Identify which cell holds the provided text, then report its [X, Y] central coordinate. 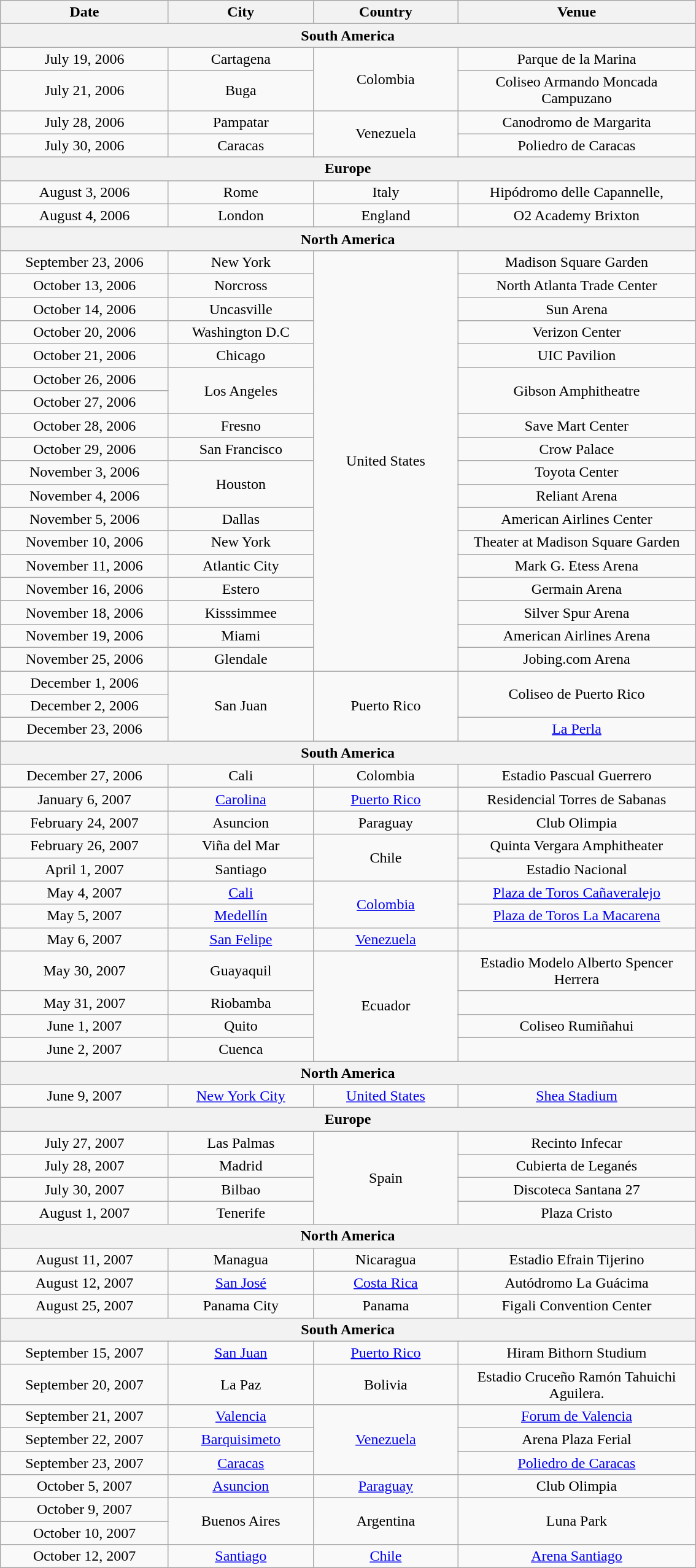
Residencial Torres de Sabanas [576, 799]
Uncasville [241, 309]
December 23, 2006 [85, 729]
Venue [576, 12]
La Paz [241, 1384]
Nicaragua [385, 1259]
Guayaquil [241, 970]
July 21, 2006 [85, 91]
Panama [385, 1306]
Theater at Madison Square Garden [576, 542]
American Airlines Arena [576, 636]
November 11, 2006 [85, 566]
July 30, 2006 [85, 145]
November 16, 2006 [85, 589]
September 22, 2007 [85, 1439]
Estadio Modelo Alberto Spencer Herrera [576, 970]
October 27, 2006 [85, 402]
November 18, 2006 [85, 612]
Las Palmas [241, 1143]
Estadio Nacional [576, 869]
Plaza Cristo [576, 1213]
Tenerife [241, 1213]
Canodromo de Margarita [576, 122]
Chicago [241, 356]
Bolivia [385, 1384]
May 30, 2007 [85, 970]
October 20, 2006 [85, 332]
August 3, 2006 [85, 192]
Hipódromo delle Capannelle, [576, 192]
Viña del Mar [241, 846]
October 29, 2006 [85, 449]
July 27, 2007 [85, 1143]
Plaza de Toros Cañaveralejo [576, 893]
Cubierta de Leganés [576, 1166]
Gibson Amphitheatre [576, 391]
North Atlanta Trade Center [576, 285]
Mark G. Etess Arena [576, 566]
La Perla [576, 729]
October 12, 2007 [85, 1556]
August 12, 2007 [85, 1283]
Shea Stadium [576, 1096]
July 30, 2007 [85, 1189]
O2 Academy Brixton [576, 215]
London [241, 215]
Country [385, 12]
Verizon Center [576, 332]
April 1, 2007 [85, 869]
Fresno [241, 426]
Luna Park [576, 1521]
May 5, 2007 [85, 916]
Miami [241, 636]
Cartagena [241, 59]
January 6, 2007 [85, 799]
June 1, 2007 [85, 1026]
November 5, 2006 [85, 519]
Norcross [241, 285]
December 2, 2006 [85, 706]
City [241, 12]
Washington D.C [241, 332]
Madrid [241, 1166]
July 28, 2007 [85, 1166]
Discoteca Santana 27 [576, 1189]
October 13, 2006 [85, 285]
Argentina [385, 1521]
September 23, 2006 [85, 262]
Silver Spur Arena [576, 612]
Toyota Center [576, 472]
San Felipe [241, 939]
Crow Palace [576, 449]
UIC Pavilion [576, 356]
Medellín [241, 916]
Estadio Pascual Guerrero [576, 776]
June 9, 2007 [85, 1096]
May 4, 2007 [85, 893]
Cuenca [241, 1049]
Save Mart Center [576, 426]
England [385, 215]
September 21, 2007 [85, 1416]
Estero [241, 589]
Jobing.com Arena [576, 659]
November 19, 2006 [85, 636]
Coliseo Rumiñahui [576, 1026]
Forum de Valencia [576, 1416]
August 4, 2006 [85, 215]
Coliseo Armando Moncada Campuzano [576, 91]
Hiram Bithorn Studium [576, 1353]
November 25, 2006 [85, 659]
Pampatar [241, 122]
Carolina [241, 799]
Arena Santiago [576, 1556]
Plaza de Toros La Macarena [576, 916]
Houston [241, 484]
July 19, 2006 [85, 59]
November 3, 2006 [85, 472]
Managua [241, 1259]
Buenos Aires [241, 1521]
Atlantic City [241, 566]
December 27, 2006 [85, 776]
Germain Arena [576, 589]
October 26, 2006 [85, 379]
American Airlines Center [576, 519]
September 23, 2007 [85, 1463]
Italy [385, 192]
Barquisimeto [241, 1439]
May 6, 2007 [85, 939]
August 11, 2007 [85, 1259]
Sun Arena [576, 309]
February 24, 2007 [85, 823]
Panama City [241, 1306]
Valencia [241, 1416]
October 9, 2007 [85, 1510]
New York City [241, 1096]
September 15, 2007 [85, 1353]
Los Angeles [241, 391]
October 5, 2007 [85, 1486]
Spain [385, 1178]
Parque de la Marina [576, 59]
Estadio Efrain Tijerino [576, 1259]
Rome [241, 192]
Date [85, 12]
Reliant Arena [576, 496]
September 20, 2007 [85, 1384]
February 26, 2007 [85, 846]
June 2, 2007 [85, 1049]
San José [241, 1283]
Ecuador [385, 1006]
October 10, 2007 [85, 1533]
Dallas [241, 519]
August 1, 2007 [85, 1213]
Quinta Vergara Amphitheater [576, 846]
August 25, 2007 [85, 1306]
Costa Rica [385, 1283]
December 1, 2006 [85, 683]
Riobamba [241, 1002]
San Francisco [241, 449]
November 10, 2006 [85, 542]
November 4, 2006 [85, 496]
Autódromo La Guácima [576, 1283]
Bilbao [241, 1189]
Glendale [241, 659]
Arena Plaza Ferial [576, 1439]
Figali Convention Center [576, 1306]
Estadio Cruceño Ramón Tahuichi Aguilera. [576, 1384]
Coliseo de Puerto Rico [576, 694]
Recinto Infecar [576, 1143]
October 21, 2006 [85, 356]
Quito [241, 1026]
May 31, 2007 [85, 1002]
Buga [241, 91]
October 14, 2006 [85, 309]
Kisssimmee [241, 612]
Madison Square Garden [576, 262]
October 28, 2006 [85, 426]
July 28, 2006 [85, 122]
